From the cell containing the given text, extract its center point as [x, y] coordinate. 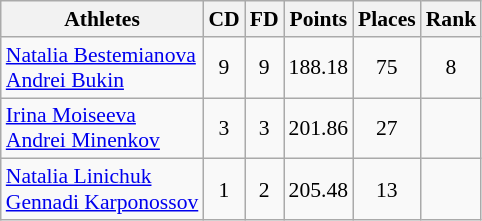
75 [387, 68]
FD [264, 19]
8 [452, 68]
Irina MoiseevaAndrei Minenkov [102, 128]
27 [387, 128]
Places [387, 19]
Natalia BestemianovaAndrei Bukin [102, 68]
1 [224, 190]
2 [264, 190]
201.86 [318, 128]
Rank [452, 19]
Athletes [102, 19]
CD [224, 19]
Natalia LinichukGennadi Karponossov [102, 190]
13 [387, 190]
205.48 [318, 190]
Points [318, 19]
188.18 [318, 68]
